Return (x, y) of the center of cell containing provided text 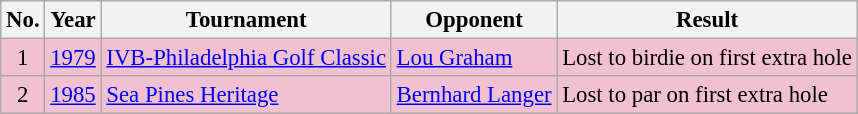
Lou Graham (474, 58)
Lost to par on first extra hole (707, 95)
No. (23, 20)
2 (23, 95)
Bernhard Langer (474, 95)
IVB-Philadelphia Golf Classic (246, 58)
Opponent (474, 20)
1985 (73, 95)
Tournament (246, 20)
Sea Pines Heritage (246, 95)
1 (23, 58)
Result (707, 20)
Lost to birdie on first extra hole (707, 58)
1979 (73, 58)
Year (73, 20)
